From the cell containing the given text, extract its center point as (X, Y) coordinate. 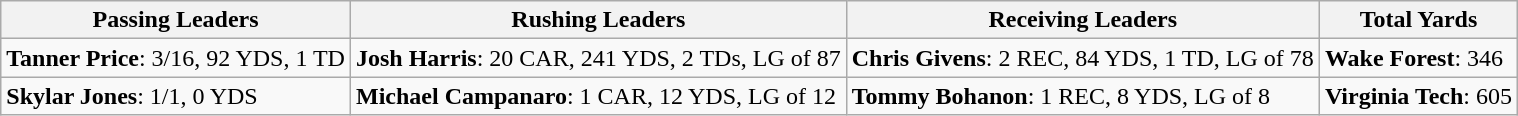
Tommy Bohanon: 1 REC, 8 YDS, LG of 8 (1082, 96)
Passing Leaders (176, 20)
Wake Forest: 346 (1418, 58)
Rushing Leaders (598, 20)
Skylar Jones: 1/1, 0 YDS (176, 96)
Total Yards (1418, 20)
Michael Campanaro: 1 CAR, 12 YDS, LG of 12 (598, 96)
Tanner Price: 3/16, 92 YDS, 1 TD (176, 58)
Virginia Tech: 605 (1418, 96)
Josh Harris: 20 CAR, 241 YDS, 2 TDs, LG of 87 (598, 58)
Chris Givens: 2 REC, 84 YDS, 1 TD, LG of 78 (1082, 58)
Receiving Leaders (1082, 20)
